Search for the cell housing the specified text and yield its (X, Y) center coordinate. 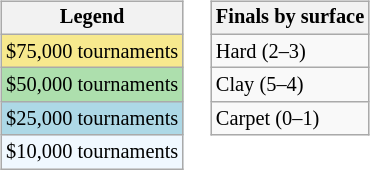
Clay (5–4) (290, 85)
$25,000 tournaments (92, 119)
$50,000 tournaments (92, 85)
Carpet (0–1) (290, 119)
Hard (2–3) (290, 51)
Finals by surface (290, 18)
$10,000 tournaments (92, 152)
$75,000 tournaments (92, 51)
Legend (92, 18)
